Detect which cell encompasses the target text, then output its (X, Y) center coordinate. 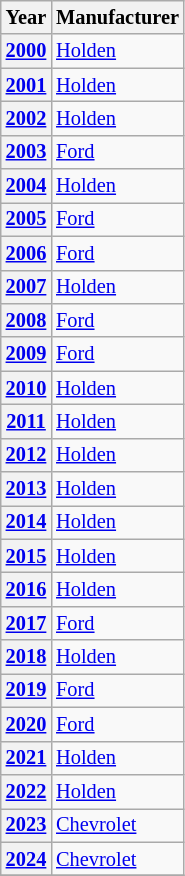
2020 (26, 724)
2006 (26, 253)
2001 (26, 85)
2021 (26, 758)
2024 (26, 859)
2016 (26, 589)
2022 (26, 791)
Year (26, 17)
2012 (26, 455)
2003 (26, 152)
Manufacturer (118, 17)
2002 (26, 118)
2010 (26, 388)
2005 (26, 219)
2015 (26, 556)
2000 (26, 51)
2004 (26, 186)
2023 (26, 825)
2009 (26, 354)
2013 (26, 489)
2007 (26, 287)
2014 (26, 522)
2011 (26, 421)
2008 (26, 320)
2018 (26, 657)
2017 (26, 623)
2019 (26, 690)
